Determine the (x, y) coordinate at the center of the cell enclosing the given text.  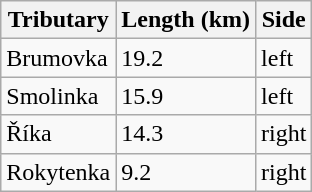
Length (km) (186, 20)
Side (284, 20)
Brumovka (58, 58)
14.3 (186, 134)
9.2 (186, 172)
Říka (58, 134)
Tributary (58, 20)
Rokytenka (58, 172)
15.9 (186, 96)
19.2 (186, 58)
Smolinka (58, 96)
